Scan for the cell matching the given text and deliver its (x, y) coordinate at center. 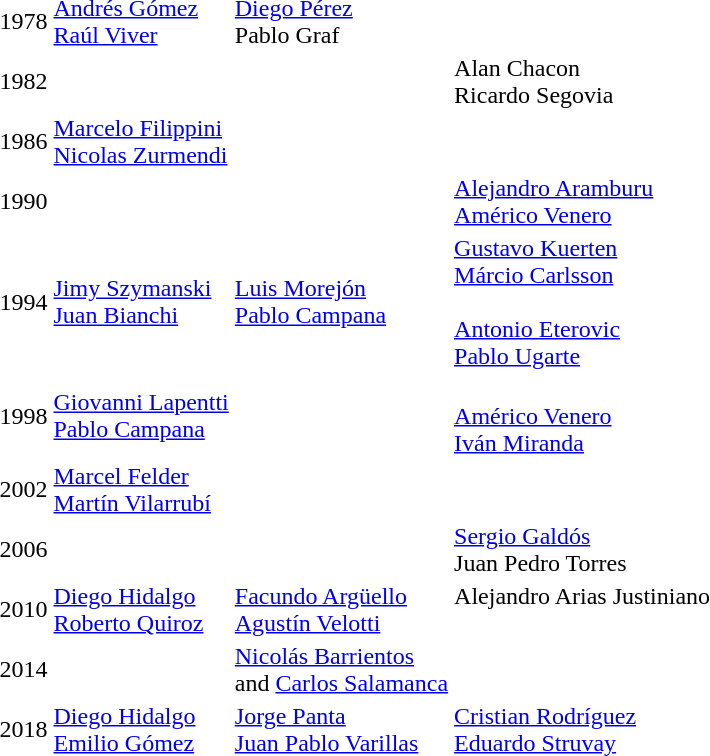
Marcelo FilippiniNicolas Zurmendi (141, 142)
Facundo ArgüelloAgustín Velotti (341, 610)
Diego HidalgoRoberto Quiroz (141, 610)
Marcel FelderMartín Vilarrubí (141, 490)
Jimy SzymanskiJuan Bianchi (141, 302)
Giovanni LapenttiPablo Campana (141, 416)
Luis MorejónPablo Campana (341, 302)
Nicolás Barrientos and Carlos Salamanca (341, 670)
